For the text-containing cell, return its midpoint in (x, y) coordinate format. 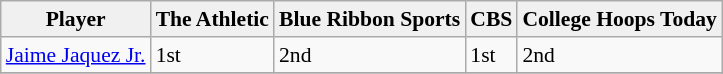
CBS (491, 19)
Blue Ribbon Sports (370, 19)
The Athletic (212, 19)
College Hoops Today (619, 19)
Jaime Jaquez Jr. (76, 55)
Player (76, 19)
